Capture the cell that displays the provided text and extract its (X, Y) central coordinate. 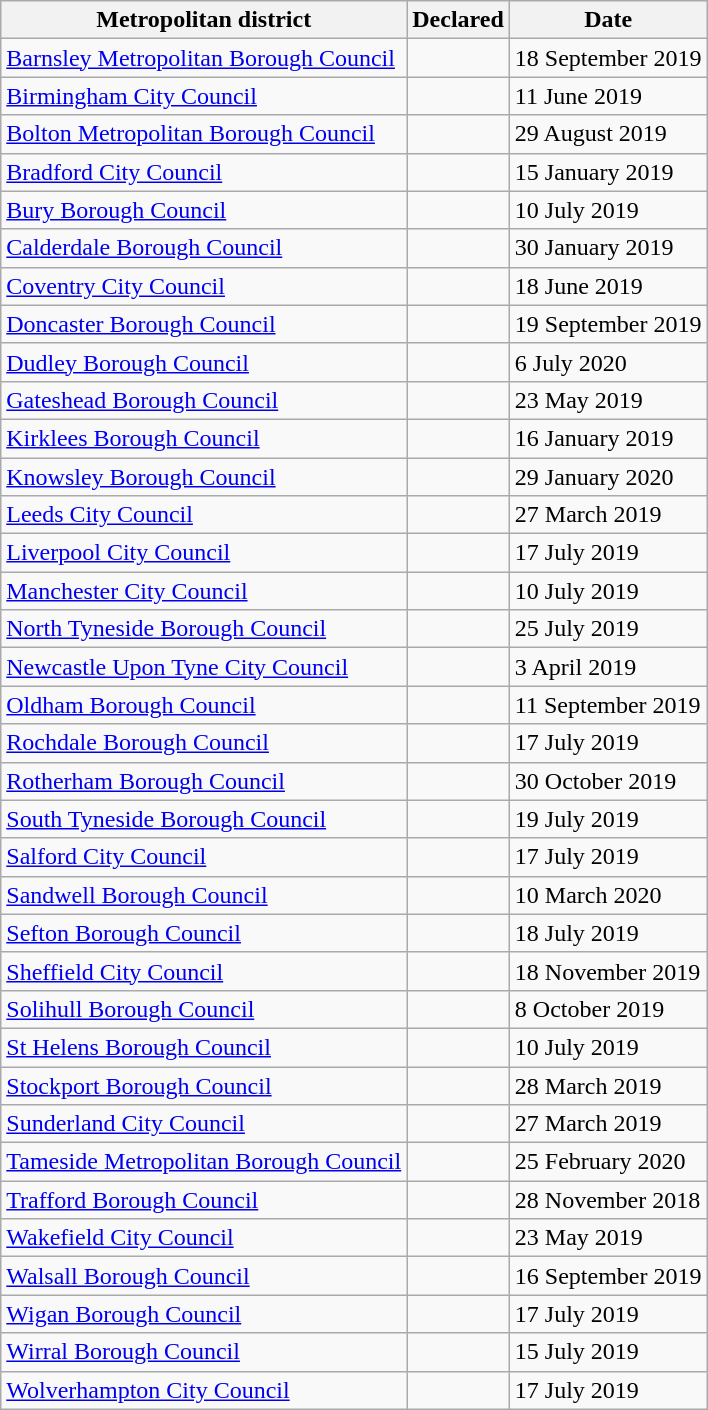
30 October 2019 (608, 781)
Manchester City Council (204, 591)
16 September 2019 (608, 1276)
Liverpool City Council (204, 553)
Walsall Borough Council (204, 1276)
18 June 2019 (608, 286)
Stockport Borough Council (204, 1085)
South Tyneside Borough Council (204, 819)
25 February 2020 (608, 1162)
3 April 2019 (608, 667)
15 January 2019 (608, 172)
18 July 2019 (608, 933)
Sheffield City Council (204, 971)
Oldham Borough Council (204, 705)
11 June 2019 (608, 96)
St Helens Borough Council (204, 1047)
Newcastle Upon Tyne City Council (204, 667)
8 October 2019 (608, 1009)
Wolverhampton City Council (204, 1390)
25 July 2019 (608, 629)
6 July 2020 (608, 362)
19 July 2019 (608, 819)
30 January 2019 (608, 248)
28 November 2018 (608, 1200)
29 August 2019 (608, 134)
Bradford City Council (204, 172)
Calderdale Borough Council (204, 248)
19 September 2019 (608, 324)
Trafford Borough Council (204, 1200)
Birmingham City Council (204, 96)
Gateshead Borough Council (204, 400)
Rotherham Borough Council (204, 781)
29 January 2020 (608, 477)
18 November 2019 (608, 971)
Dudley Borough Council (204, 362)
Sandwell Borough Council (204, 895)
Coventry City Council (204, 286)
Salford City Council (204, 857)
Barnsley Metropolitan Borough Council (204, 58)
Rochdale Borough Council (204, 743)
Solihull Borough Council (204, 1009)
North Tyneside Borough Council (204, 629)
Tameside Metropolitan Borough Council (204, 1162)
Wigan Borough Council (204, 1314)
15 July 2019 (608, 1352)
Wirral Borough Council (204, 1352)
Leeds City Council (204, 515)
10 March 2020 (608, 895)
Kirklees Borough Council (204, 438)
Wakefield City Council (204, 1238)
Declared (458, 20)
11 September 2019 (608, 705)
18 September 2019 (608, 58)
Date (608, 20)
Bolton Metropolitan Borough Council (204, 134)
Knowsley Borough Council (204, 477)
Doncaster Borough Council (204, 324)
Bury Borough Council (204, 210)
28 March 2019 (608, 1085)
16 January 2019 (608, 438)
Sefton Borough Council (204, 933)
Metropolitan district (204, 20)
Sunderland City Council (204, 1124)
